Scan for the cell matching the given text and deliver its [X, Y] coordinate at center. 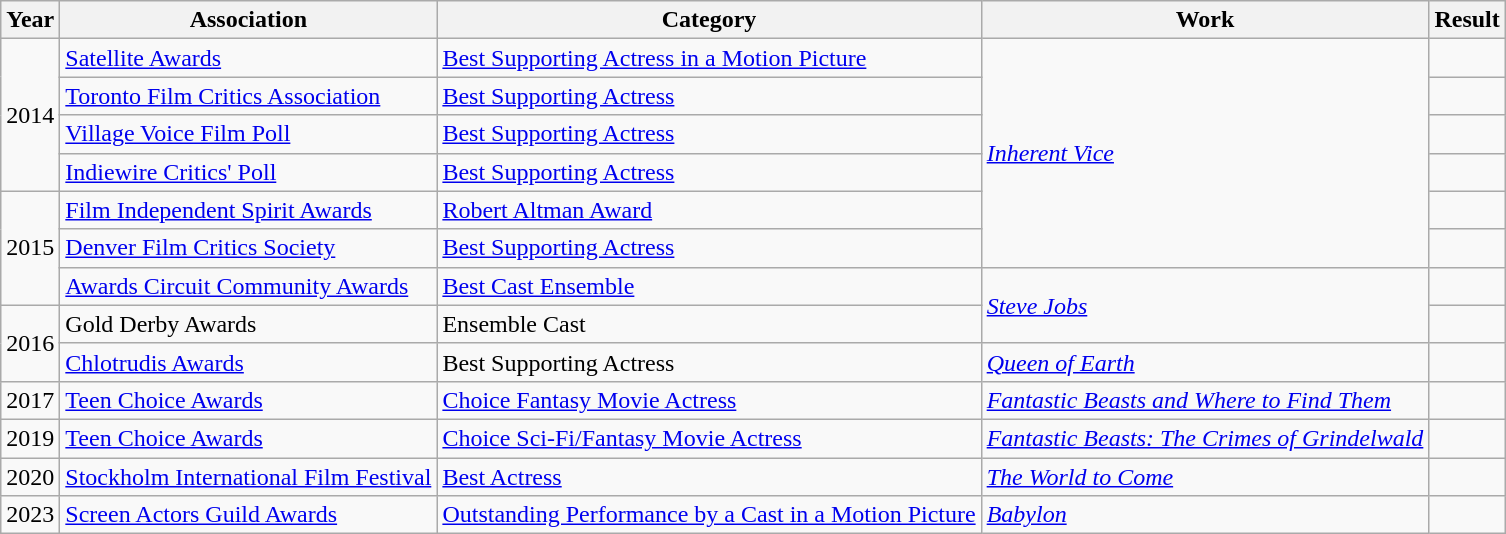
Robert Altman Award [709, 210]
Steve Jobs [1205, 305]
Best Cast Ensemble [709, 286]
The World to Come [1205, 477]
Gold Derby Awards [248, 324]
2023 [30, 515]
Choice Fantasy Movie Actress [709, 400]
Stockholm International Film Festival [248, 477]
Screen Actors Guild Awards [248, 515]
Best Supporting Actress in a Motion Picture [709, 58]
Satellite Awards [248, 58]
Year [30, 20]
Ensemble Cast [709, 324]
Fantastic Beasts and Where to Find Them [1205, 400]
2014 [30, 115]
2015 [30, 248]
Indiewire Critics' Poll [248, 172]
Film Independent Spirit Awards [248, 210]
2020 [30, 477]
Result [1467, 20]
Denver Film Critics Society [248, 248]
Association [248, 20]
2017 [30, 400]
Work [1205, 20]
Queen of Earth [1205, 362]
2016 [30, 343]
Fantastic Beasts: The Crimes of Grindelwald [1205, 438]
2019 [30, 438]
Village Voice Film Poll [248, 134]
Chlotrudis Awards [248, 362]
Inherent Vice [1205, 153]
Toronto Film Critics Association [248, 96]
Category [709, 20]
Babylon [1205, 515]
Outstanding Performance by a Cast in a Motion Picture [709, 515]
Best Actress [709, 477]
Choice Sci-Fi/Fantasy Movie Actress [709, 438]
Awards Circuit Community Awards [248, 286]
